Return the (X, Y) coordinate for the center point of the cell that contains the specified text.  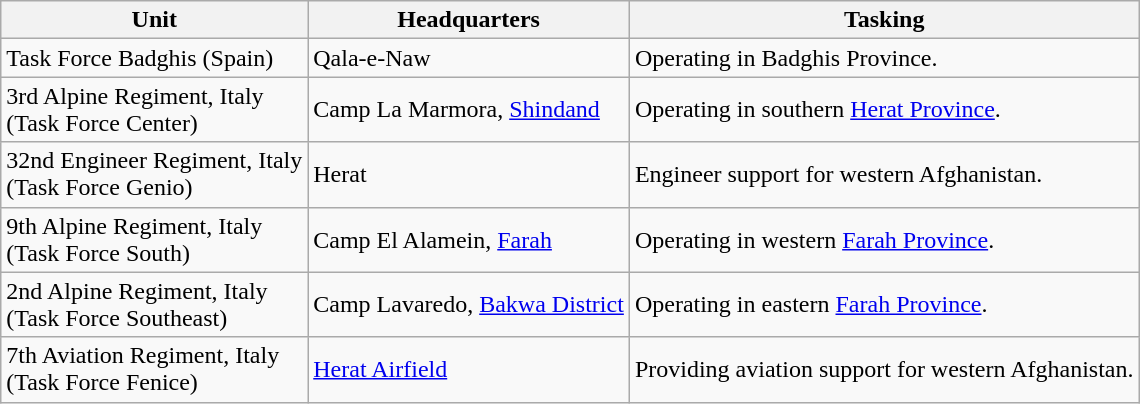
Headquarters (469, 20)
Task Force Badghis (Spain) (154, 58)
Qala-e-Naw (469, 58)
Camp La Marmora, Shindand (469, 110)
9th Alpine Regiment, Italy (Task Force South) (154, 240)
Herat Airfield (469, 370)
Camp El Alamein, Farah (469, 240)
Providing aviation support for western Afghanistan. (884, 370)
Operating in eastern Farah Province. (884, 304)
Operating in western Farah Province. (884, 240)
Camp Lavaredo, Bakwa District (469, 304)
2nd Alpine Regiment, Italy (Task Force Southeast) (154, 304)
Engineer support for western Afghanistan. (884, 174)
Unit (154, 20)
Herat (469, 174)
7th Aviation Regiment, Italy (Task Force Fenice) (154, 370)
3rd Alpine Regiment, Italy (Task Force Center) (154, 110)
Operating in Badghis Province. (884, 58)
Operating in southern Herat Province. (884, 110)
32nd Engineer Regiment, Italy (Task Force Genio) (154, 174)
Tasking (884, 20)
